Extract the (x, y) coordinate from the center of the cell holding the provided text.  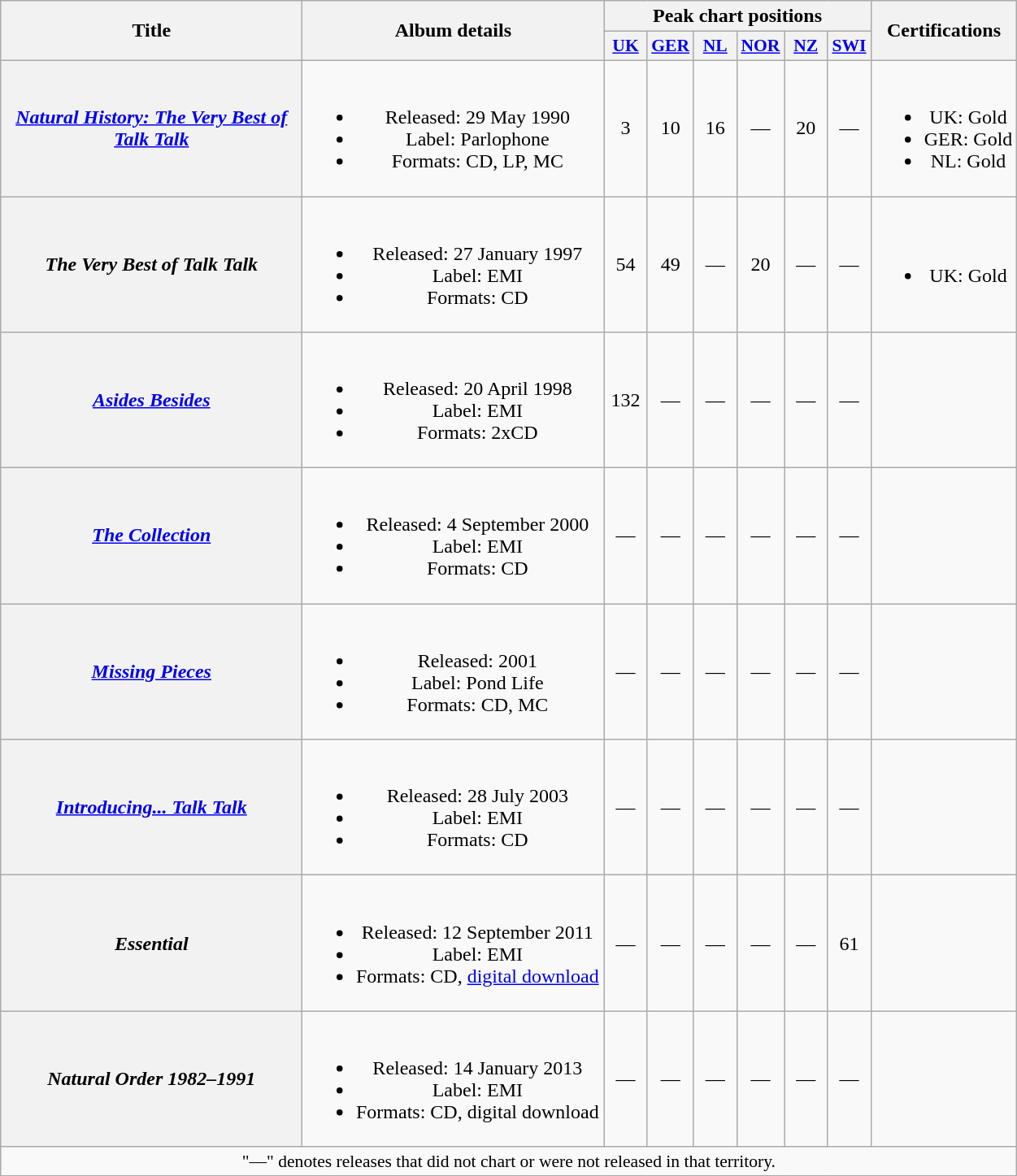
The Collection (151, 536)
Asides Besides (151, 400)
The Very Best of Talk Talk (151, 265)
Peak chart positions (737, 16)
Title (151, 31)
Released: 29 May 1990Label: ParlophoneFormats: CD, LP, MC (454, 128)
Essential (151, 943)
Released: 12 September 2011Label: EMIFormats: CD, digital download (454, 943)
61 (849, 943)
54 (626, 265)
16 (715, 128)
UK: GoldGER: GoldNL: Gold (944, 128)
NOR (760, 46)
Released: 20 April 1998Label: EMIFormats: 2xCD (454, 400)
Released: 14 January 2013Label: EMIFormats: CD, digital download (454, 1079)
UK: Gold (944, 265)
Missing Pieces (151, 671)
GER (670, 46)
Natural Order 1982–1991 (151, 1079)
132 (626, 400)
NZ (806, 46)
Natural History: The Very Best of Talk Talk (151, 128)
UK (626, 46)
Certifications (944, 31)
Released: 4 September 2000Label: EMIFormats: CD (454, 536)
Released: 28 July 2003Label: EMIFormats: CD (454, 808)
10 (670, 128)
49 (670, 265)
Released: 27 January 1997Label: EMIFormats: CD (454, 265)
Released: 2001Label: Pond LifeFormats: CD, MC (454, 671)
SWI (849, 46)
Introducing... Talk Talk (151, 808)
"—" denotes releases that did not chart or were not released in that territory. (509, 1161)
3 (626, 128)
NL (715, 46)
Album details (454, 31)
